Locate the cell with the specified text and output its [X, Y] center coordinate. 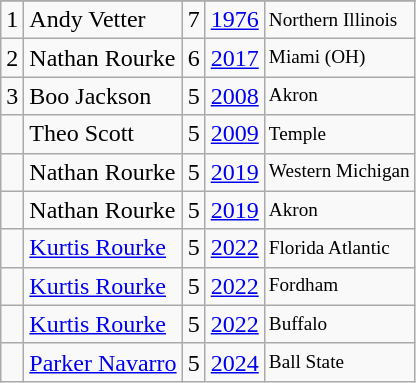
Miami (OH) [339, 58]
Florida Atlantic [339, 248]
Temple [339, 134]
Boo Jackson [103, 96]
Northern Illinois [339, 20]
Western Michigan [339, 172]
1 [12, 20]
2009 [234, 134]
2024 [234, 362]
Andy Vetter [103, 20]
3 [12, 96]
2 [12, 58]
2008 [234, 96]
1976 [234, 20]
Fordham [339, 286]
Buffalo [339, 324]
6 [194, 58]
Theo Scott [103, 134]
Parker Navarro [103, 362]
2017 [234, 58]
7 [194, 20]
Ball State [339, 362]
